Determine the [x, y] coordinate at the center of the cell enclosing the given text.  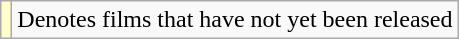
Denotes films that have not yet been released [235, 20]
